Search for the cell housing the specified text and yield its [x, y] center coordinate. 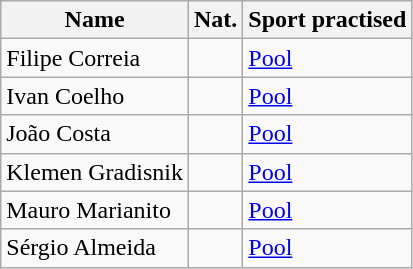
Ivan Coelho [95, 96]
Filipe Correia [95, 58]
Mauro Marianito [95, 210]
Sport practised [328, 20]
Klemen Gradisnik [95, 172]
Sérgio Almeida [95, 248]
Name [95, 20]
João Costa [95, 134]
Nat. [215, 20]
